Return [X, Y] of the center of cell containing provided text 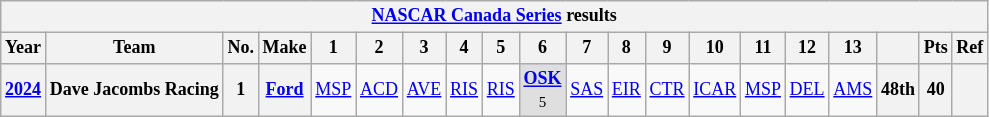
Team [134, 48]
4 [464, 48]
10 [715, 48]
48th [898, 90]
Year [24, 48]
3 [424, 48]
Make [284, 48]
Ref [970, 48]
2 [380, 48]
5 [500, 48]
8 [627, 48]
6 [542, 48]
Ford [284, 90]
NASCAR Canada Series results [494, 16]
DEL [807, 90]
7 [587, 48]
Pts [936, 48]
2024 [24, 90]
OSK5 [542, 90]
ICAR [715, 90]
ACD [380, 90]
AMS [853, 90]
9 [667, 48]
EIR [627, 90]
40 [936, 90]
AVE [424, 90]
CTR [667, 90]
SAS [587, 90]
No. [240, 48]
11 [764, 48]
13 [853, 48]
Dave Jacombs Racing [134, 90]
12 [807, 48]
